Output the [X, Y] coordinate of the center of the cell containing the given text.  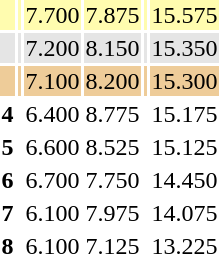
6.600 [52, 147]
7.975 [112, 213]
6.100 [52, 213]
14.075 [184, 213]
15.175 [184, 114]
15.350 [184, 48]
7.100 [52, 81]
7 [8, 213]
7.875 [112, 15]
15.125 [184, 147]
7.700 [52, 15]
8.150 [112, 48]
7.750 [112, 180]
15.575 [184, 15]
8.525 [112, 147]
15.300 [184, 81]
6.700 [52, 180]
7.200 [52, 48]
4 [8, 114]
5 [8, 147]
8.775 [112, 114]
14.450 [184, 180]
8.200 [112, 81]
6.400 [52, 114]
6 [8, 180]
